From the cell containing the given text, extract its center point as [X, Y] coordinate. 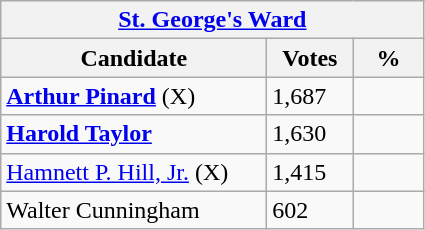
St. George's Ward [212, 20]
602 [310, 210]
1,687 [310, 96]
1,415 [310, 172]
Hamnett P. Hill, Jr. (X) [134, 172]
Candidate [134, 58]
Harold Taylor [134, 134]
% [388, 58]
Arthur Pinard (X) [134, 96]
1,630 [310, 134]
Walter Cunningham [134, 210]
Votes [310, 58]
